Locate the cell with the specified text and output its [x, y] center coordinate. 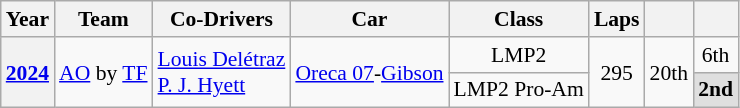
AO by TF [104, 72]
LMP2 Pro-Am [519, 90]
6th [716, 55]
Year [28, 19]
2nd [716, 90]
20th [670, 72]
Team [104, 19]
LMP2 [519, 55]
295 [617, 72]
Oreca 07-Gibson [369, 72]
Laps [617, 19]
Class [519, 19]
Co-Drivers [222, 19]
Car [369, 19]
2024 [28, 72]
Louis Delétraz P. J. Hyett [222, 72]
